Extract the [X, Y] coordinate from the center of the cell holding the provided text.  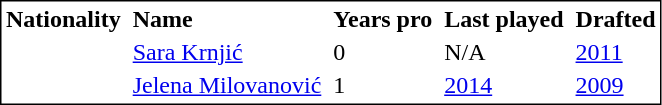
2011 [616, 53]
2009 [616, 85]
1 [383, 85]
N/A [504, 53]
Nationality [63, 19]
Sara Krnjić [227, 53]
0 [383, 53]
Years pro [383, 19]
Name [227, 19]
Drafted [616, 19]
Jelena Milovanović [227, 85]
2014 [504, 85]
Last played [504, 19]
